Capture the cell that displays the provided text and extract its (X, Y) central coordinate. 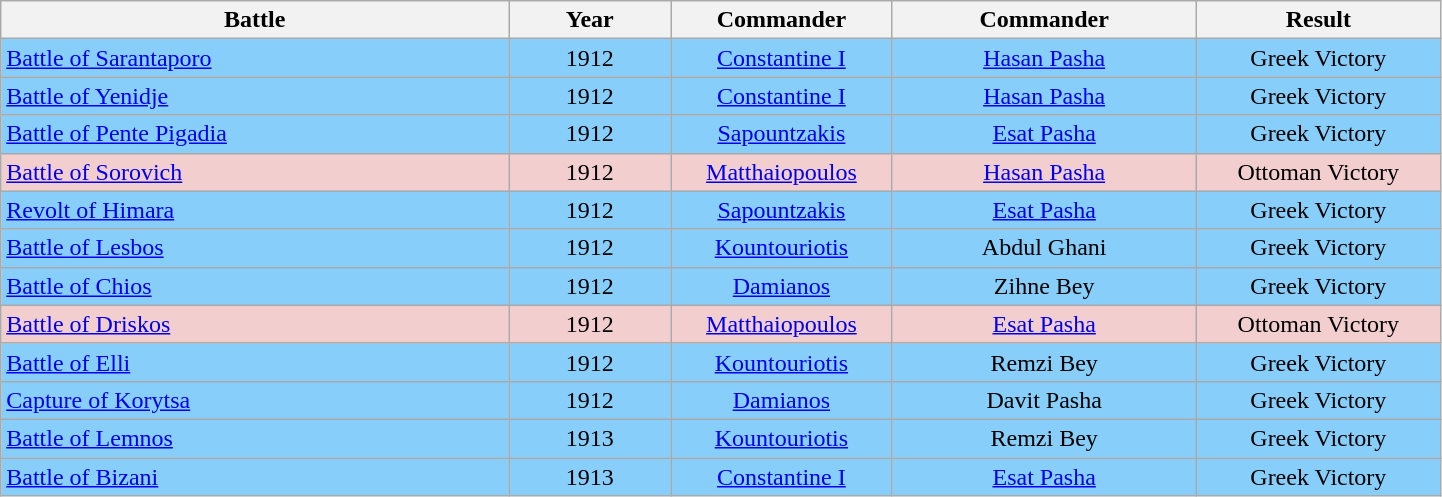
Davit Pasha (1044, 400)
Battle of Lesbos (255, 248)
Year (589, 20)
Battle of Lemnos (255, 438)
Battle of Elli (255, 362)
Battle of Yenidje (255, 96)
Zihne Bey (1044, 286)
Battle of Pente Pigadia (255, 134)
Battle of Driskos (255, 324)
Revolt of Himara (255, 210)
Battle of Chios (255, 286)
Battle (255, 20)
Battle of Sarantaporo (255, 58)
Battle of Bizani (255, 477)
Battle of Sorovich (255, 172)
Result (1318, 20)
Abdul Ghani (1044, 248)
Capture of Korytsa (255, 400)
